Find where the given text appears and provide that cell's center as (x, y) coordinate. 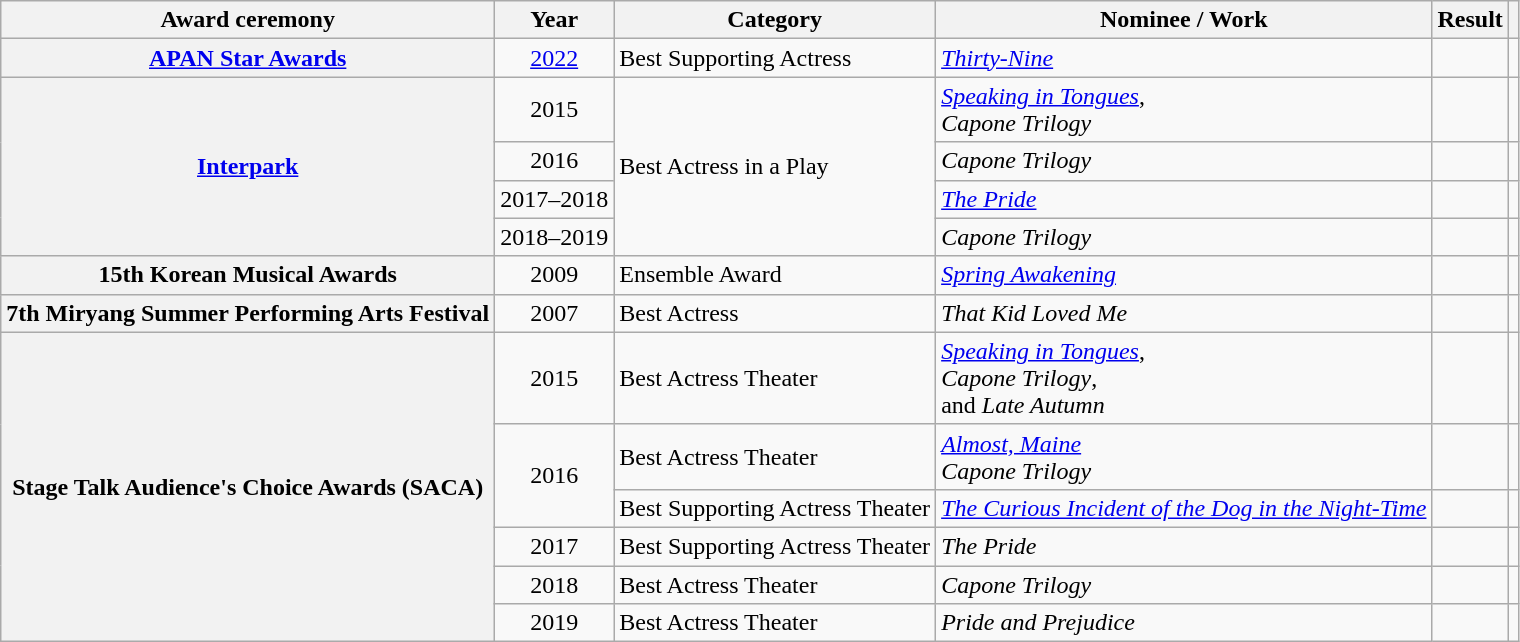
2022 (554, 58)
That Kid Loved Me (1184, 313)
APAN Star Awards (248, 58)
7th Miryang Summer Performing Arts Festival (248, 313)
Speaking in Tongues,Capone Trilogy (1184, 110)
Category (775, 20)
Best Actress in a Play (775, 166)
Award ceremony (248, 20)
Almost, MaineCapone Trilogy (1184, 456)
Year (554, 20)
2017 (554, 546)
Best Actress (775, 313)
Ensemble Award (775, 275)
Spring Awakening (1184, 275)
Interpark (248, 166)
Result (1470, 20)
Nominee / Work (1184, 20)
Thirty-Nine (1184, 58)
15th Korean Musical Awards (248, 275)
2019 (554, 623)
2007 (554, 313)
2018 (554, 585)
Stage Talk Audience's Choice Awards (SACA) (248, 486)
Speaking in Tongues,Capone Trilogy,and Late Autumn (1184, 378)
2009 (554, 275)
The Curious Incident of the Dog in the Night-Time (1184, 508)
2018–2019 (554, 237)
Pride and Prejudice (1184, 623)
Best Supporting Actress (775, 58)
2017–2018 (554, 199)
